Return the (x, y) coordinate for the center point of the cell that contains the specified text.  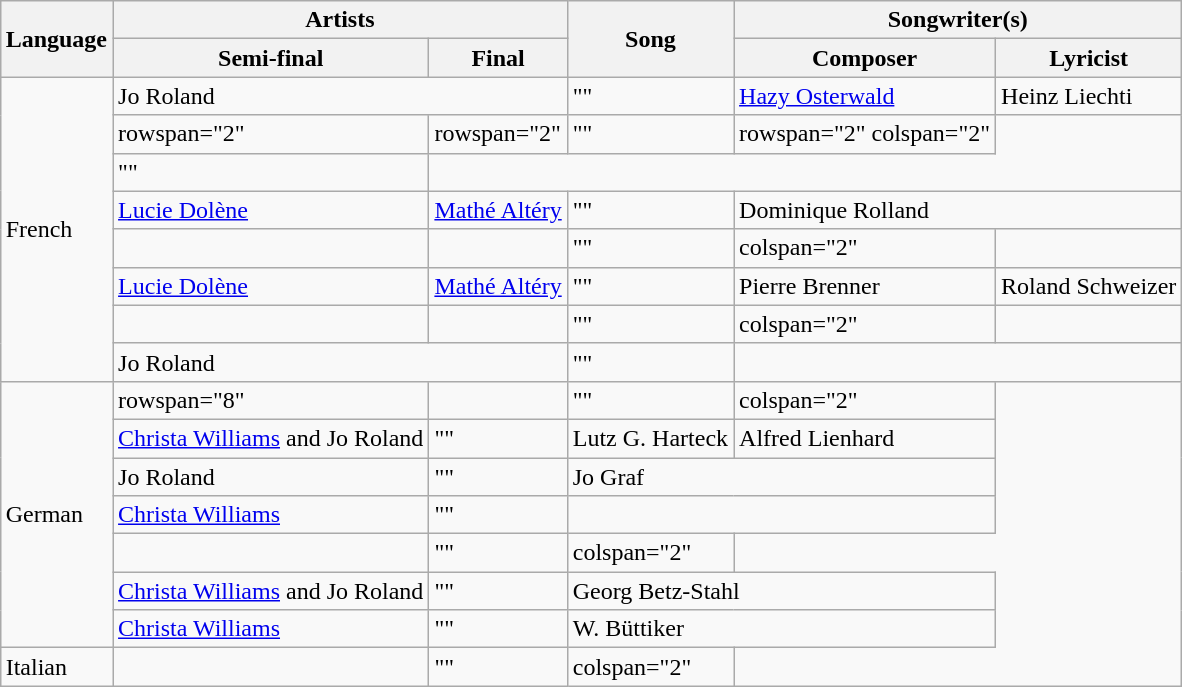
Composer (865, 58)
Language (56, 39)
French (56, 229)
Artists (340, 20)
Italian (56, 667)
Alfred Lienhard (865, 438)
German (56, 514)
Songwriter(s) (958, 20)
Dominique Rolland (958, 210)
Heinz Liechti (1089, 96)
W. Büttiker (781, 629)
Jo Graf (781, 477)
Lyricist (1089, 58)
Pierre Brenner (865, 286)
Roland Schweizer (1089, 286)
Lutz G. Harteck (650, 438)
rowspan="2" colspan="2" (865, 134)
Semi-final (271, 58)
rowspan="8" (271, 400)
Hazy Osterwald (865, 96)
Song (650, 39)
Final (498, 58)
Georg Betz-Stahl (781, 591)
